Pinpoint the cell where the given text exists, returning its (X, Y) midpoint coordinate. 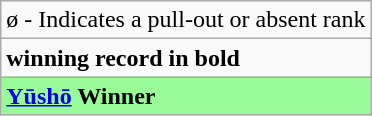
winning record in bold (186, 58)
ø - Indicates a pull-out or absent rank (186, 20)
Yūshō Winner (186, 96)
